Locate the cell with the specified text and output its (x, y) center coordinate. 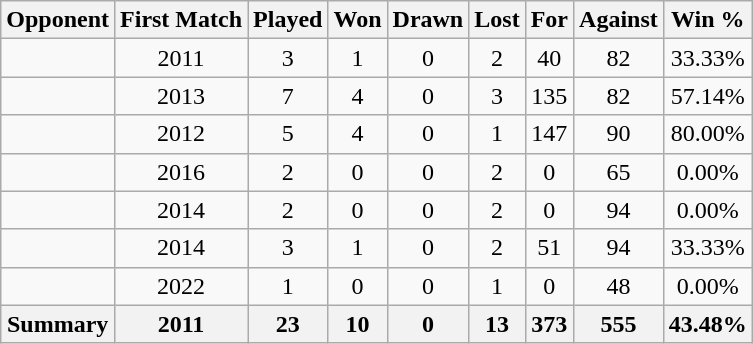
Win % (708, 20)
135 (549, 96)
7 (288, 96)
2022 (182, 286)
For (549, 20)
Opponent (58, 20)
80.00% (708, 134)
23 (288, 324)
Drawn (428, 20)
2012 (182, 134)
Summary (58, 324)
2013 (182, 96)
65 (619, 172)
13 (497, 324)
10 (358, 324)
Lost (497, 20)
51 (549, 248)
5 (288, 134)
555 (619, 324)
Won (358, 20)
48 (619, 286)
2016 (182, 172)
Against (619, 20)
373 (549, 324)
43.48% (708, 324)
90 (619, 134)
First Match (182, 20)
147 (549, 134)
57.14% (708, 96)
Played (288, 20)
40 (549, 58)
